Detect which cell encompasses the target text, then output its (x, y) center coordinate. 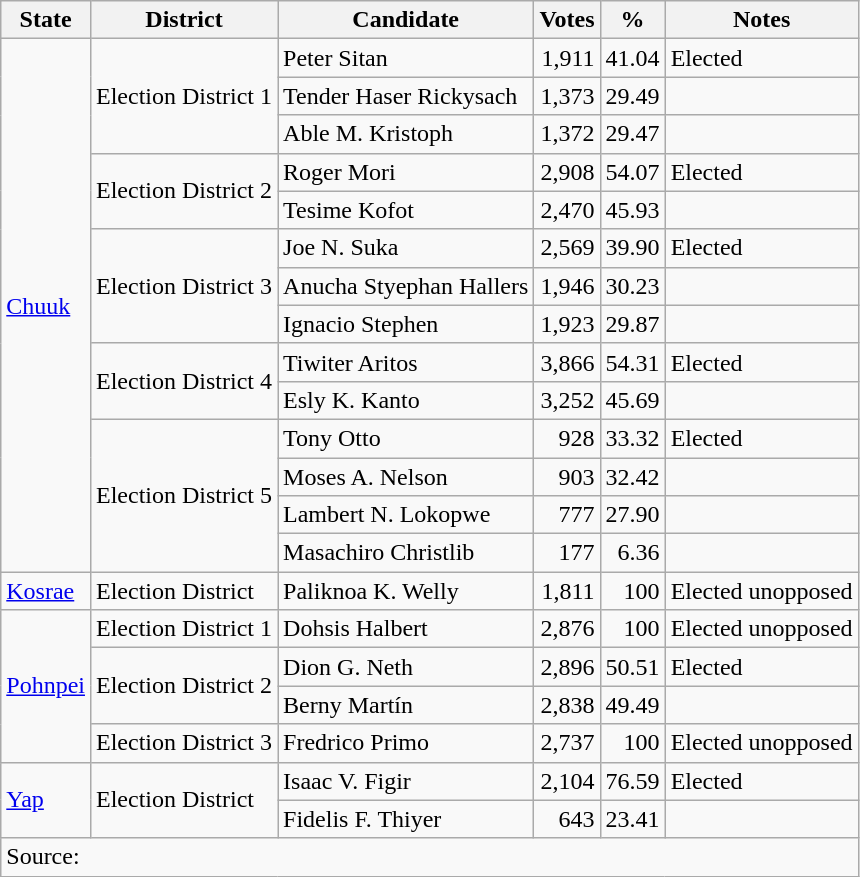
Candidate (406, 20)
23.41 (632, 819)
29.49 (632, 96)
Pohnpei (46, 686)
29.47 (632, 134)
1,372 (567, 134)
% (632, 20)
Paliknoa K. Welly (406, 591)
2,908 (567, 172)
Source: (430, 857)
903 (567, 477)
27.90 (632, 515)
Esly K. Kanto (406, 400)
3,866 (567, 362)
Election District 4 (184, 381)
Dohsis Halbert (406, 629)
2,569 (567, 248)
Kosrae (46, 591)
32.42 (632, 477)
1,811 (567, 591)
928 (567, 438)
76.59 (632, 781)
643 (567, 819)
Moses A. Nelson (406, 477)
29.87 (632, 324)
Tender Haser Rickysach (406, 96)
Roger Mori (406, 172)
1,946 (567, 286)
45.69 (632, 400)
30.23 (632, 286)
District (184, 20)
Tesime Kofot (406, 210)
33.32 (632, 438)
49.49 (632, 705)
Able M. Kristoph (406, 134)
Berny Martín (406, 705)
Notes (762, 20)
2,876 (567, 629)
2,104 (567, 781)
41.04 (632, 58)
Tony Otto (406, 438)
2,470 (567, 210)
2,838 (567, 705)
Tiwiter Aritos (406, 362)
177 (567, 553)
1,373 (567, 96)
Peter Sitan (406, 58)
2,737 (567, 743)
1,923 (567, 324)
Fidelis F. Thiyer (406, 819)
Anucha Styephan Hallers (406, 286)
45.93 (632, 210)
Yap (46, 800)
39.90 (632, 248)
Chuuk (46, 306)
50.51 (632, 667)
Votes (567, 20)
Joe N. Suka (406, 248)
54.07 (632, 172)
3,252 (567, 400)
54.31 (632, 362)
777 (567, 515)
2,896 (567, 667)
Lambert N. Lokopwe (406, 515)
1,911 (567, 58)
Ignacio Stephen (406, 324)
Dion G. Neth (406, 667)
Masachiro Christlib (406, 553)
Fredrico Primo (406, 743)
Isaac V. Figir (406, 781)
6.36 (632, 553)
Election District 5 (184, 495)
State (46, 20)
